Scan for the cell matching the given text and deliver its (X, Y) coordinate at center. 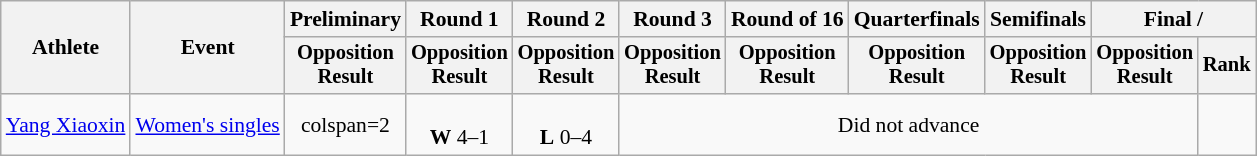
L 0–4 (566, 124)
Athlete (66, 48)
Rank (1227, 66)
Women's singles (207, 124)
Event (207, 48)
Round 1 (460, 19)
Final / (1173, 19)
Preliminary (346, 19)
Round of 16 (788, 19)
W 4–1 (460, 124)
Yang Xiaoxin (66, 124)
colspan=2 (346, 124)
Quarterfinals (917, 19)
Semifinals (1038, 19)
Round 2 (566, 19)
Round 3 (672, 19)
Did not advance (908, 124)
